Scan for the cell matching the given text and deliver its [x, y] coordinate at center. 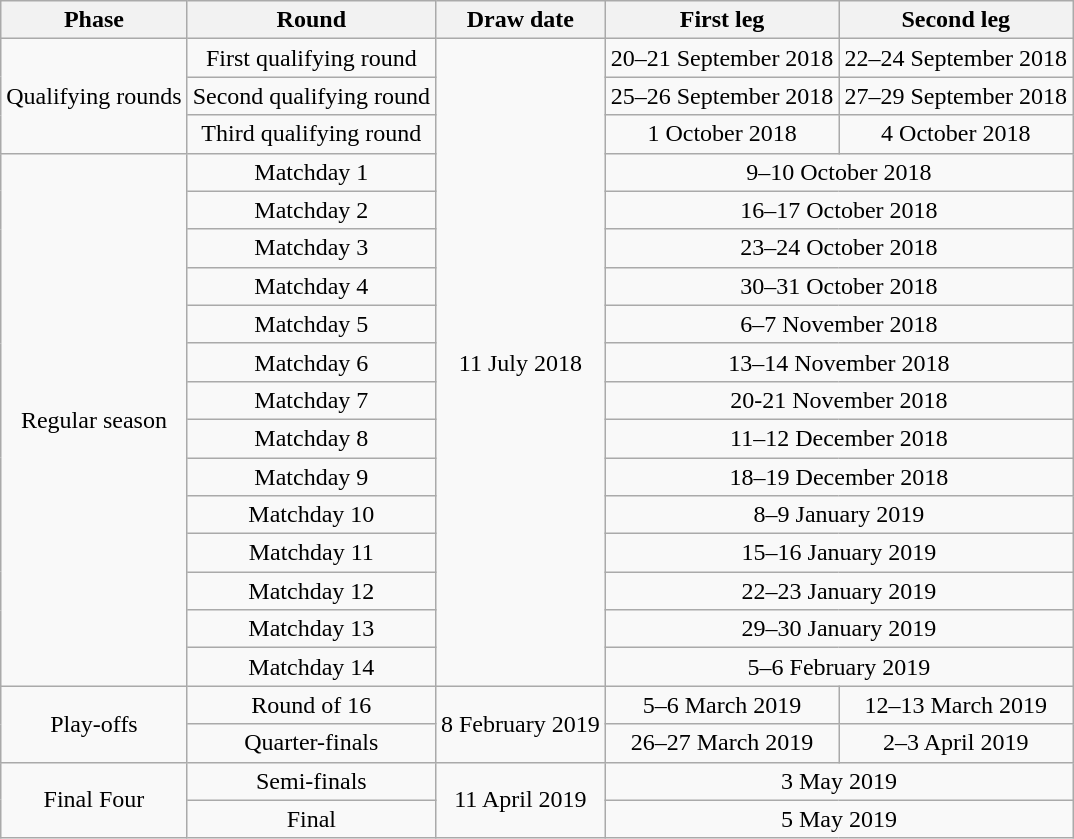
13–14 November 2018 [838, 362]
Final Four [94, 800]
Third qualifying round [311, 134]
Matchday 6 [311, 362]
6–7 November 2018 [838, 324]
8 February 2019 [520, 724]
12–13 March 2019 [956, 705]
Regular season [94, 420]
11 April 2019 [520, 800]
15–16 January 2019 [838, 553]
4 October 2018 [956, 134]
3 May 2019 [838, 781]
Round [311, 20]
11–12 December 2018 [838, 438]
Matchday 8 [311, 438]
Matchday 9 [311, 477]
Matchday 10 [311, 515]
20-21 November 2018 [838, 400]
Matchday 13 [311, 629]
18–19 December 2018 [838, 477]
Matchday 11 [311, 553]
Matchday 1 [311, 172]
Matchday 12 [311, 591]
Qualifying rounds [94, 96]
5–6 February 2019 [838, 667]
Matchday 4 [311, 286]
Round of 16 [311, 705]
Matchday 3 [311, 248]
Phase [94, 20]
26–27 March 2019 [722, 743]
Matchday 2 [311, 210]
Second leg [956, 20]
22–23 January 2019 [838, 591]
Second qualifying round [311, 96]
First leg [722, 20]
Semi-finals [311, 781]
2–3 April 2019 [956, 743]
1 October 2018 [722, 134]
25–26 September 2018 [722, 96]
30–31 October 2018 [838, 286]
5 May 2019 [838, 819]
First qualifying round [311, 58]
20–21 September 2018 [722, 58]
11 July 2018 [520, 362]
5–6 March 2019 [722, 705]
29–30 January 2019 [838, 629]
8–9 January 2019 [838, 515]
Matchday 14 [311, 667]
Matchday 7 [311, 400]
16–17 October 2018 [838, 210]
Matchday 5 [311, 324]
23–24 October 2018 [838, 248]
22–24 September 2018 [956, 58]
Final [311, 819]
Quarter-finals [311, 743]
Draw date [520, 20]
27–29 September 2018 [956, 96]
Play-offs [94, 724]
9–10 October 2018 [838, 172]
